From the cell containing the given text, extract its center point as [X, Y] coordinate. 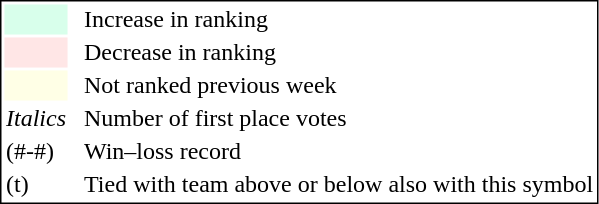
Not ranked previous week [338, 85]
Increase in ranking [338, 19]
Decrease in ranking [338, 53]
(#-#) [36, 151]
Win–loss record [338, 151]
Tied with team above or below also with this symbol [338, 185]
Number of first place votes [338, 119]
(t) [36, 185]
Italics [36, 119]
